Capture the cell that displays the provided text and extract its [X, Y] central coordinate. 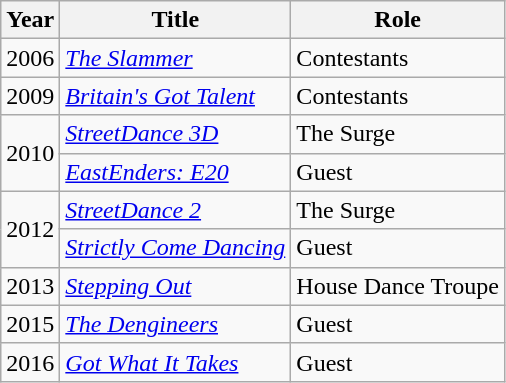
StreetDance 2 [176, 210]
Strictly Come Dancing [176, 248]
2015 [30, 324]
Britain's Got Talent [176, 96]
EastEnders: E20 [176, 172]
Year [30, 20]
2010 [30, 153]
2016 [30, 362]
2006 [30, 58]
2012 [30, 229]
StreetDance 3D [176, 134]
Role [398, 20]
The Slammer [176, 58]
House Dance Troupe [398, 286]
The Dengineers [176, 324]
2013 [30, 286]
Got What It Takes [176, 362]
Stepping Out [176, 286]
2009 [30, 96]
Title [176, 20]
